For the text-containing cell, return its midpoint in [X, Y] coordinate format. 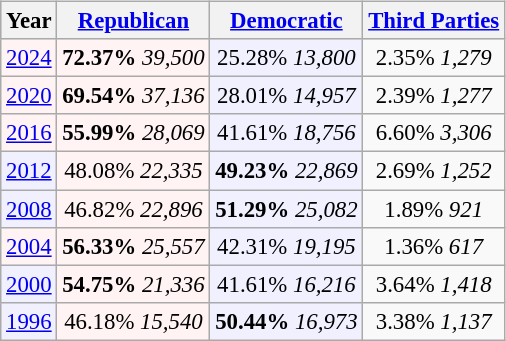
56.33% 25,557 [134, 246]
46.82% 22,896 [134, 209]
72.37% 39,500 [134, 58]
Year [29, 21]
49.23% 22,869 [286, 171]
2024 [29, 58]
2004 [29, 246]
69.54% 37,136 [134, 96]
Third Parties [434, 21]
2.39% 1,277 [434, 96]
28.01% 14,957 [286, 96]
Democratic [286, 21]
2020 [29, 96]
41.61% 18,756 [286, 133]
51.29% 25,082 [286, 209]
25.28% 13,800 [286, 58]
2.69% 1,252 [434, 171]
54.75% 21,336 [134, 284]
3.64% 1,418 [434, 284]
48.08% 22,335 [134, 171]
50.44% 16,973 [286, 321]
1.36% 617 [434, 246]
2000 [29, 284]
2.35% 1,279 [434, 58]
42.31% 19,195 [286, 246]
6.60% 3,306 [434, 133]
2008 [29, 209]
2016 [29, 133]
Republican [134, 21]
3.38% 1,137 [434, 321]
1.89% 921 [434, 209]
1996 [29, 321]
55.99% 28,069 [134, 133]
46.18% 15,540 [134, 321]
2012 [29, 171]
41.61% 16,216 [286, 284]
